Capture the cell that displays the provided text and extract its [x, y] central coordinate. 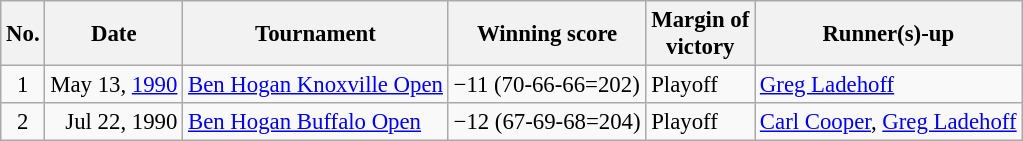
Carl Cooper, Greg Ladehoff [888, 122]
Margin ofvictory [700, 34]
Tournament [316, 34]
Jul 22, 1990 [114, 122]
−12 (67-69-68=204) [547, 122]
Ben Hogan Knoxville Open [316, 85]
1 [23, 85]
2 [23, 122]
Runner(s)-up [888, 34]
May 13, 1990 [114, 85]
No. [23, 34]
Date [114, 34]
Greg Ladehoff [888, 85]
Ben Hogan Buffalo Open [316, 122]
Winning score [547, 34]
−11 (70-66-66=202) [547, 85]
